Identify which cell holds the provided text, then report its (X, Y) central coordinate. 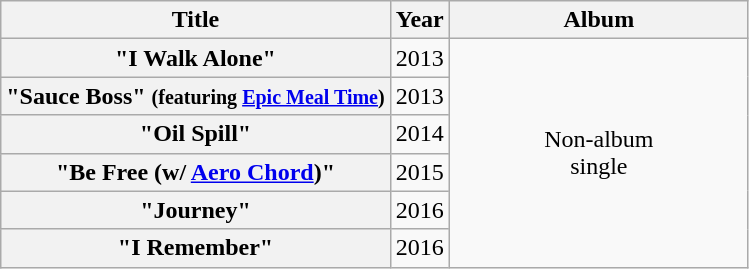
Title (196, 20)
"Be Free (w/ Aero Chord)" (196, 172)
2014 (420, 134)
"I Remember" (196, 248)
2015 (420, 172)
Non-albumsingle (598, 153)
"I Walk Alone" (196, 58)
"Sauce Boss" (featuring Epic Meal Time) (196, 96)
Year (420, 20)
"Journey" (196, 210)
Album (598, 20)
"Oil Spill" (196, 134)
